Locate the cell with the specified text and output its [X, Y] center coordinate. 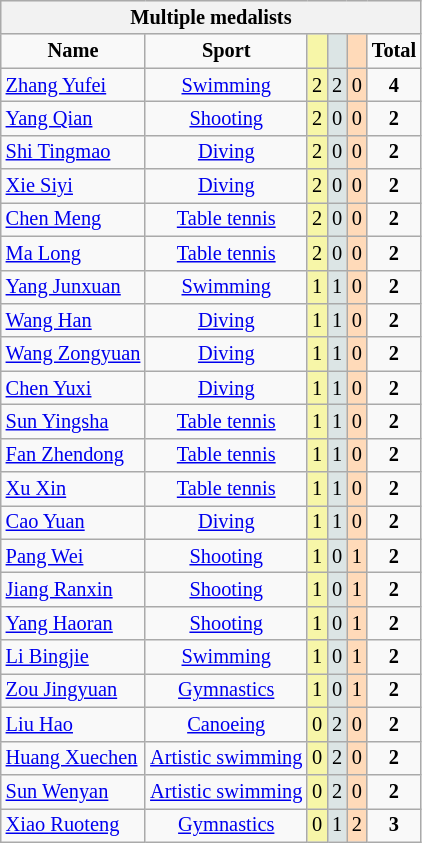
4 [394, 85]
Sun Yingsha [73, 421]
Liu Hao [73, 724]
Pang Wei [73, 556]
Li Bingjie [73, 657]
Multiple medalists [211, 17]
Yang Qian [73, 118]
Wang Han [73, 320]
Cao Yuan [73, 522]
Ma Long [73, 253]
Zou Jingyuan [73, 690]
Total [394, 51]
Chen Yuxi [73, 388]
Canoeing [226, 724]
Name [73, 51]
Yang Junxuan [73, 287]
Shi Tingmao [73, 152]
Zhang Yufei [73, 85]
Jiang Ranxin [73, 589]
Fan Zhendong [73, 455]
Sport [226, 51]
Sun Wenyan [73, 791]
Yang Haoran [73, 623]
Chen Meng [73, 219]
Huang Xuechen [73, 758]
Wang Zongyuan [73, 354]
Xu Xin [73, 489]
Xie Siyi [73, 186]
Xiao Ruoteng [73, 825]
3 [394, 825]
